Determine the (X, Y) coordinate at the center of the cell enclosing the given text.  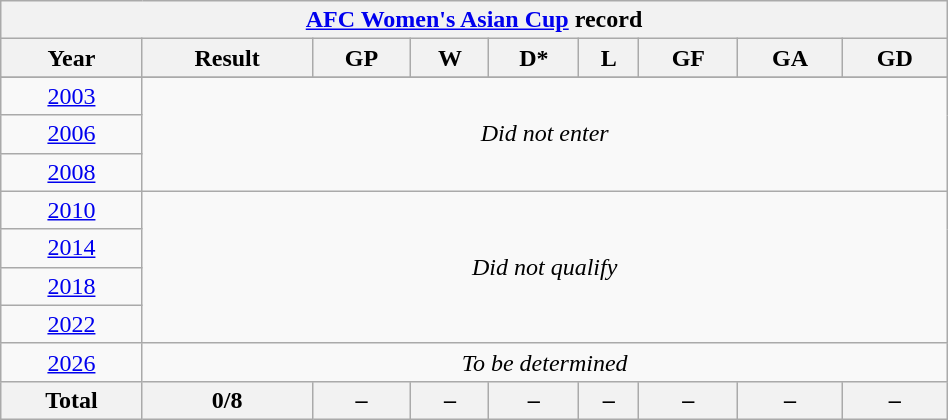
2014 (72, 248)
2026 (72, 362)
AFC Women's Asian Cup record (474, 20)
Did not qualify (544, 267)
GD (894, 58)
W (450, 58)
2018 (72, 286)
2010 (72, 210)
2008 (72, 172)
Result (227, 58)
GP (362, 58)
L (609, 58)
Year (72, 58)
0/8 (227, 400)
Total (72, 400)
2003 (72, 96)
GA (790, 58)
Did not enter (544, 134)
2006 (72, 134)
GF (688, 58)
2022 (72, 324)
D* (534, 58)
To be determined (544, 362)
